Pinpoint the cell where the given text exists, returning its [x, y] midpoint coordinate. 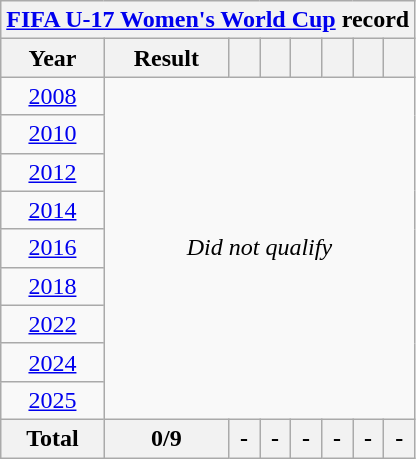
2022 [52, 324]
2014 [52, 210]
2012 [52, 172]
0/9 [166, 438]
Total [52, 438]
2018 [52, 286]
Year [52, 58]
Did not qualify [260, 248]
2008 [52, 96]
Result [166, 58]
2010 [52, 134]
2025 [52, 400]
FIFA U-17 Women's World Cup record [208, 20]
2024 [52, 362]
2016 [52, 248]
